Return (X, Y) of the center of cell containing provided text 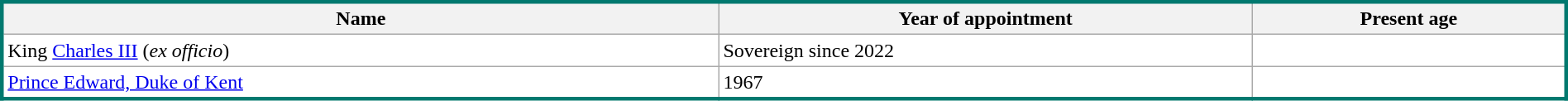
King Charles III (ex officio) (361, 50)
Year of appointment (986, 18)
1967 (986, 83)
Name (361, 18)
Prince Edward, Duke of Kent (361, 83)
Sovereign since 2022 (986, 50)
Present age (1409, 18)
